Find where the given text appears and provide that cell's center as [X, Y] coordinate. 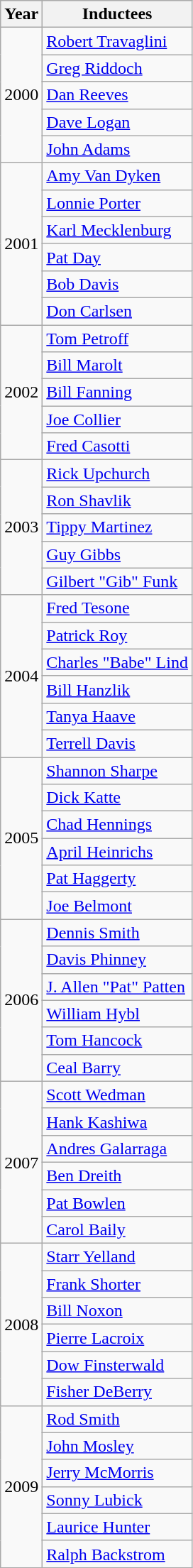
Tippy Martinez [118, 527]
2009 [21, 1486]
Tom Hancock [118, 1041]
Rod Smith [118, 1419]
2000 [21, 95]
Joe Belmont [118, 906]
Ralph Backstrom [118, 1554]
Hank Kashiwa [118, 1122]
2008 [21, 1325]
2003 [21, 527]
Inductees [118, 14]
Greg Riddoch [118, 68]
Ben Dreith [118, 1175]
Lonnie Porter [118, 203]
Tanya Haave [118, 716]
Amy Van Dyken [118, 176]
Karl Mecklenburg [118, 230]
John Mosley [118, 1446]
2007 [21, 1162]
Jerry McMorris [118, 1473]
Scott Wedman [118, 1095]
Dave Logan [118, 122]
2004 [21, 676]
Ron Shavlik [118, 500]
Davis Phinney [118, 960]
2005 [21, 838]
Don Carlsen [118, 311]
Dick Katte [118, 798]
Pat Haggerty [118, 879]
Andres Galarraga [118, 1148]
April Heinrichs [118, 852]
Bob Davis [118, 284]
Fisher DeBerry [118, 1392]
Dow Finsterwald [118, 1365]
Dan Reeves [118, 95]
Starr Yelland [118, 1257]
Fred Casotti [118, 446]
William Hybl [118, 1014]
2001 [21, 243]
Patrick Roy [118, 635]
Rick Upchurch [118, 473]
Gilbert "Gib" Funk [118, 581]
Joe Collier [118, 420]
Sonny Lubick [118, 1500]
Terrell Davis [118, 743]
Pierre Lacroix [118, 1338]
Bill Noxon [118, 1311]
Laurice Hunter [118, 1527]
2006 [21, 1000]
Fred Tesone [118, 608]
John Adams [118, 149]
Year [21, 14]
Bill Hanzlik [118, 689]
2002 [21, 393]
J. Allen "Pat" Patten [118, 987]
Bill Marolt [118, 366]
Frank Shorter [118, 1284]
Pat Day [118, 257]
Ceal Barry [118, 1068]
Carol Baily [118, 1230]
Pat Bowlen [118, 1203]
Charles "Babe" Lind [118, 662]
Tom Petroff [118, 339]
Guy Gibbs [118, 554]
Chad Hennings [118, 825]
Dennis Smith [118, 933]
Robert Travaglini [118, 41]
Shannon Sharpe [118, 770]
Bill Fanning [118, 393]
